Output the [x, y] coordinate of the center of the cell containing the given text.  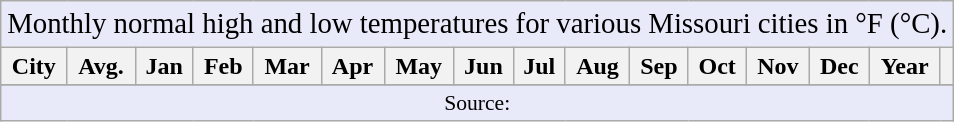
Feb [223, 66]
Source: [478, 103]
Monthly normal high and low temperatures for various Missouri cities in °F (°C). [478, 24]
Jul [539, 66]
Jan [164, 66]
May [418, 66]
Mar [287, 66]
Year [904, 66]
Nov [778, 66]
Jun [483, 66]
Aug [598, 66]
Sep [659, 66]
City [34, 66]
Apr [352, 66]
Dec [839, 66]
Avg. [101, 66]
Oct [717, 66]
